Identify which cell holds the provided text, then report its (x, y) central coordinate. 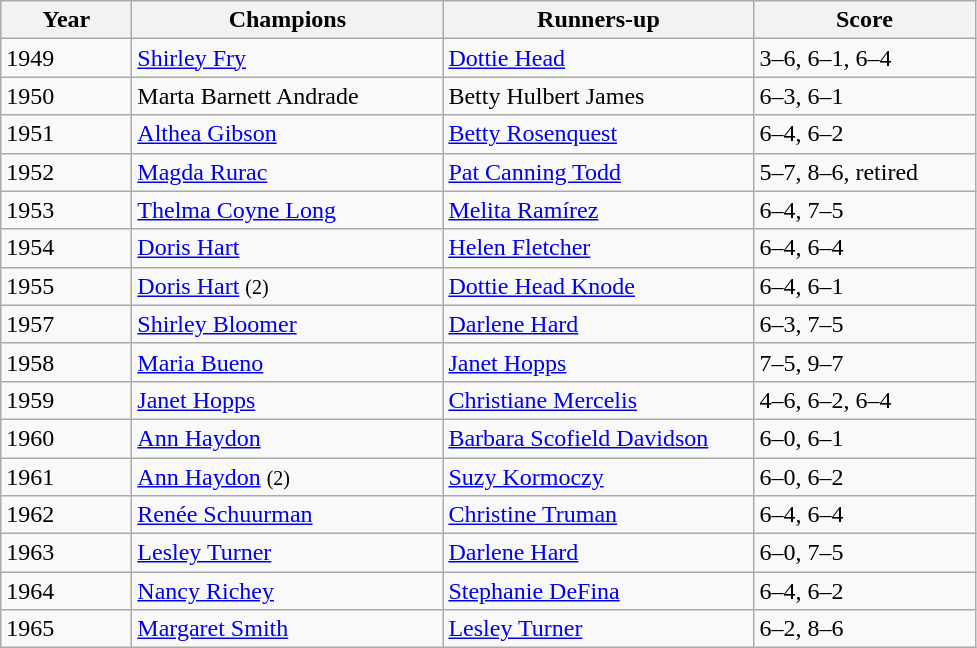
Betty Hulbert James (598, 96)
1965 (66, 629)
Pat Canning Todd (598, 172)
1955 (66, 286)
Margaret Smith (288, 629)
Doris Hart (2) (288, 286)
Ann Haydon (288, 438)
Dottie Head (598, 58)
1951 (66, 134)
Maria Bueno (288, 362)
Magda Rurac (288, 172)
Christiane Mercelis (598, 400)
Marta Barnett Andrade (288, 96)
Champions (288, 20)
1954 (66, 248)
1962 (66, 515)
1957 (66, 324)
3–6, 6–1, 6–4 (864, 58)
Betty Rosenquest (598, 134)
Christine Truman (598, 515)
Ann Haydon (2) (288, 477)
4–6, 6–2, 6–4 (864, 400)
5–7, 8–6, retired (864, 172)
Nancy Richey (288, 591)
6–0, 7–5 (864, 553)
1952 (66, 172)
6–3, 6–1 (864, 96)
Thelma Coyne Long (288, 210)
6–0, 6–2 (864, 477)
7–5, 9–7 (864, 362)
Shirley Bloomer (288, 324)
6–4, 7–5 (864, 210)
Dottie Head Knode (598, 286)
Suzy Kormoczy (598, 477)
1959 (66, 400)
1958 (66, 362)
1960 (66, 438)
6–2, 8–6 (864, 629)
1964 (66, 591)
6–3, 7–5 (864, 324)
Score (864, 20)
Helen Fletcher (598, 248)
Melita Ramírez (598, 210)
Shirley Fry (288, 58)
1953 (66, 210)
1963 (66, 553)
Althea Gibson (288, 134)
1961 (66, 477)
1949 (66, 58)
Year (66, 20)
Doris Hart (288, 248)
6–4, 6–1 (864, 286)
6–0, 6–1 (864, 438)
Stephanie DeFina (598, 591)
1950 (66, 96)
Renée Schuurman (288, 515)
Barbara Scofield Davidson (598, 438)
Runners-up (598, 20)
